Pinpoint the cell where the given text exists, returning its [x, y] midpoint coordinate. 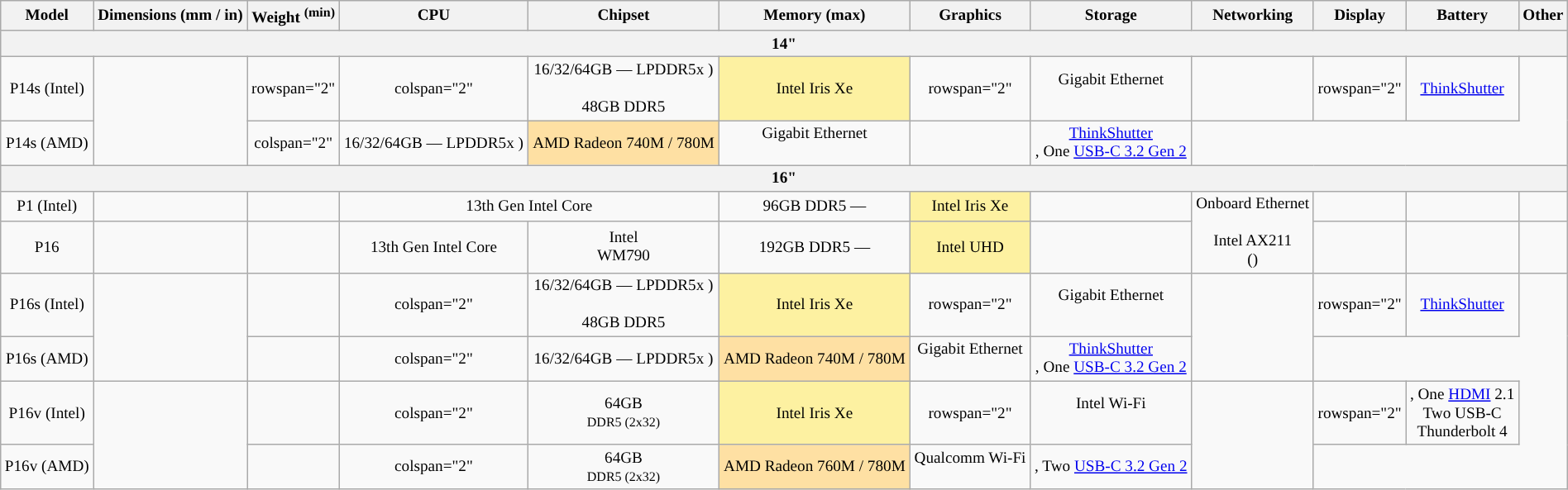
P14s (Intel) [47, 89]
Chipset [624, 17]
P14s (AMD) [47, 142]
Onboard EthernetIntel AX211 () [1252, 231]
P16 [47, 248]
Intel Wi-Fi [1111, 413]
14" [784, 44]
Weight (min) [293, 17]
AMD Radeon 760M / 780M [814, 467]
P16s (Intel) [47, 304]
16" [784, 178]
Storage [1111, 17]
192GB DDR5 — [814, 248]
96GB DDR5 — [814, 207]
P1 (Intel) [47, 207]
IntelWM790 [624, 248]
Intel UHD [969, 248]
, One HDMI 2.1Two USB-CThunderbolt 4 [1462, 413]
Model [47, 17]
Qualcomm Wi-Fi [969, 467]
Networking [1252, 17]
P16v (Intel) [47, 413]
Dimensions (mm / in) [170, 17]
CPU [433, 17]
Display [1360, 17]
P16v (AMD) [47, 467]
, Two USB-C 3.2 Gen 2 [1111, 467]
P16s (AMD) [47, 359]
Battery [1462, 17]
Memory (max) [814, 17]
Other [1543, 17]
Graphics [969, 17]
